For the text-containing cell, return its midpoint in [x, y] coordinate format. 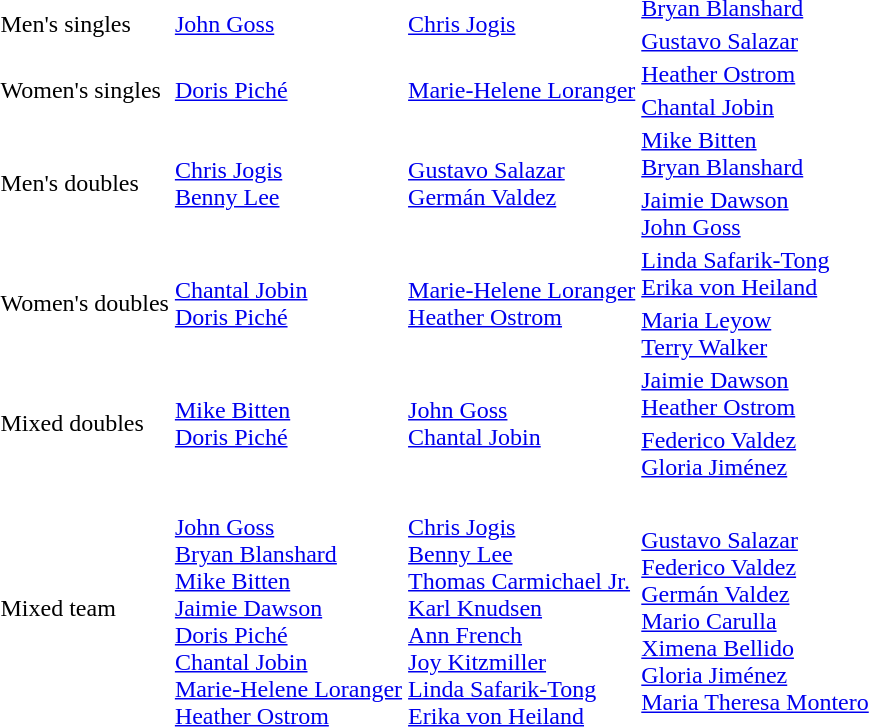
Gustavo Salazar Germán Valdez [522, 184]
Marie-Helene Loranger [522, 90]
Marie-Helene Loranger Heather Ostrom [522, 304]
Chris Jogis Benny Lee [288, 184]
Chantal Jobin Doris Piché [288, 304]
John Goss Chantal Jobin [522, 424]
Doris Piché [288, 90]
Mike Bitten Doris Piché [288, 424]
